Find where the given text appears and provide that cell's center as [X, Y] coordinate. 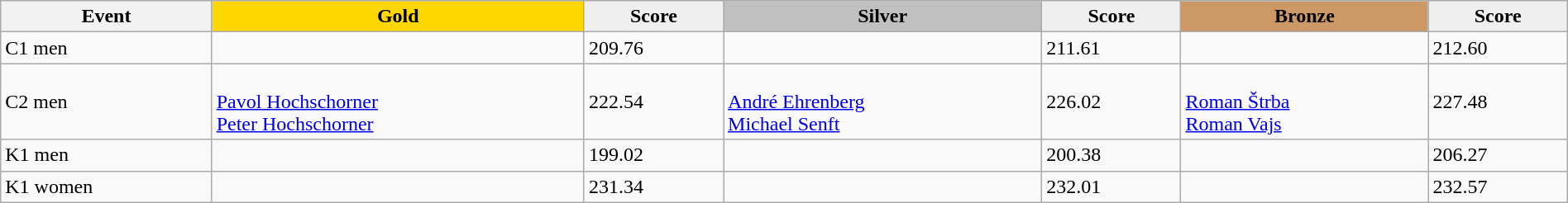
K1 men [106, 155]
Event [106, 17]
199.02 [653, 155]
232.01 [1111, 186]
C1 men [106, 48]
222.54 [653, 101]
232.57 [1498, 186]
Gold [398, 17]
André EhrenbergMichael Senft [883, 101]
Bronze [1305, 17]
Silver [883, 17]
K1 women [106, 186]
211.61 [1111, 48]
C2 men [106, 101]
206.27 [1498, 155]
209.76 [653, 48]
Pavol HochschornerPeter Hochschorner [398, 101]
231.34 [653, 186]
200.38 [1111, 155]
227.48 [1498, 101]
212.60 [1498, 48]
Roman ŠtrbaRoman Vajs [1305, 101]
226.02 [1111, 101]
